Identify which cell holds the provided text, then report its [X, Y] central coordinate. 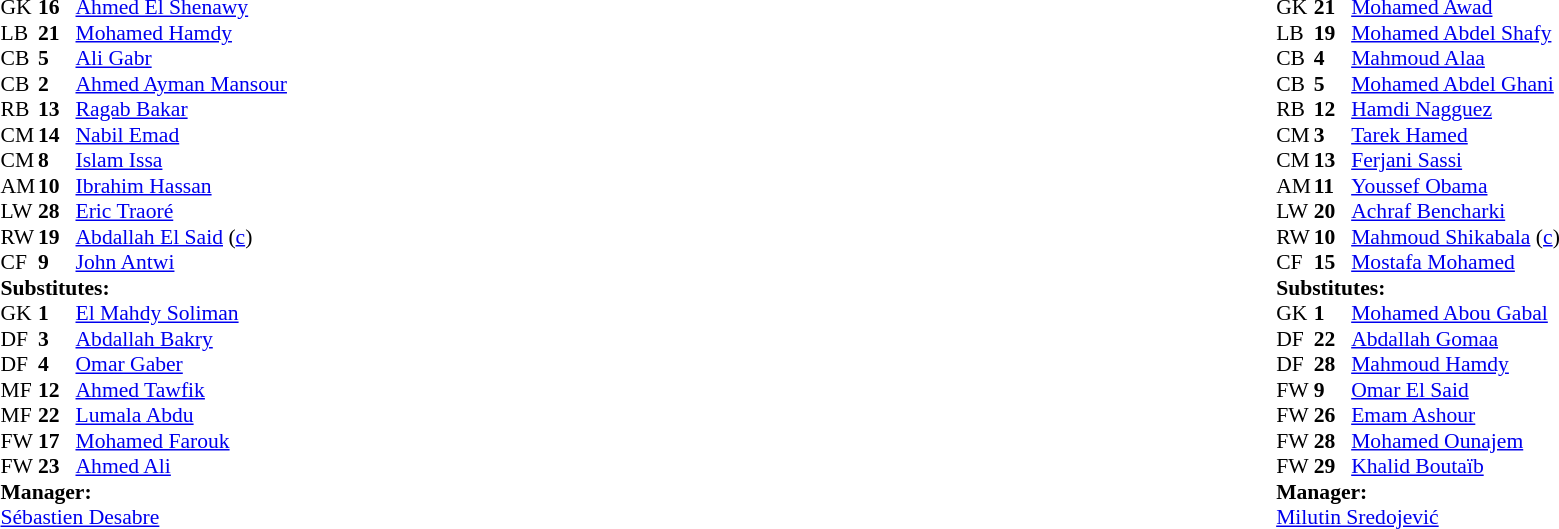
Abdallah Bakry [182, 339]
Substitutes: [143, 288]
Manager: [143, 492]
Ahmed Ali [182, 467]
26 [1333, 415]
Ragab Bakar [182, 109]
29 [1333, 467]
Eric Traoré [182, 211]
Mohamed Hamdy [182, 33]
2 [57, 84]
Nabil Emad [182, 135]
17 [57, 441]
Abdallah El Said (c) [182, 237]
20 [1333, 211]
14 [57, 135]
John Antwi [182, 263]
Islam Issa [182, 161]
23 [57, 467]
Ali Gabr [182, 59]
Omar Gaber [182, 365]
8 [57, 161]
15 [1333, 263]
21 [57, 33]
El Mahdy Soliman [182, 313]
Lumala Abdu [182, 415]
Ahmed Tawfik [182, 390]
Ahmed Ayman Mansour [182, 84]
11 [1333, 186]
Mohamed Farouk [182, 441]
Ibrahim Hassan [182, 186]
